From the cell containing the given text, extract its center point as (X, Y) coordinate. 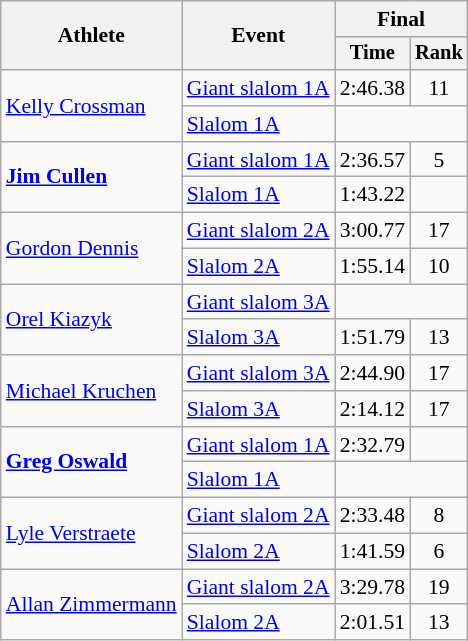
Orel Kiazyk (92, 320)
5 (439, 160)
Final (402, 19)
1:51.79 (372, 338)
2:36.57 (372, 160)
Time (372, 54)
Event (258, 36)
2:44.90 (372, 373)
Michael Kruchen (92, 390)
2:46.38 (372, 88)
2:33.48 (372, 516)
2:32.79 (372, 445)
Kelly Crossman (92, 106)
Jim Cullen (92, 178)
11 (439, 88)
Gordon Dennis (92, 248)
Allan Zimmermann (92, 604)
3:00.77 (372, 231)
2:01.51 (372, 623)
Athlete (92, 36)
1:43.22 (372, 195)
10 (439, 267)
8 (439, 516)
Greg Oswald (92, 462)
19 (439, 587)
1:41.59 (372, 552)
Rank (439, 54)
2:14.12 (372, 409)
1:55.14 (372, 267)
Lyle Verstraete (92, 534)
6 (439, 552)
3:29.78 (372, 587)
